Search for the cell housing the specified text and yield its [X, Y] center coordinate. 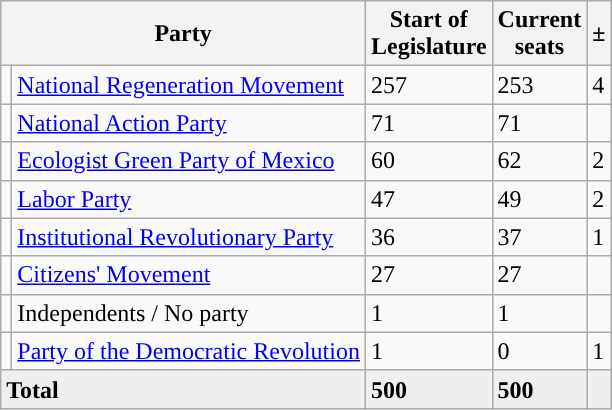
47 [428, 199]
Independents / No party [189, 313]
Total [184, 389]
Citizens' Movement [189, 275]
253 [540, 85]
Ecologist Green Party of Mexico [189, 161]
4 [599, 85]
± [599, 34]
Party of the Democratic Revolution [189, 351]
National Regeneration Movement [189, 85]
Labor Party [189, 199]
37 [540, 237]
36 [428, 237]
0 [540, 351]
257 [428, 85]
49 [540, 199]
62 [540, 161]
60 [428, 161]
National Action Party [189, 123]
Start ofLegislature [428, 34]
Party [184, 34]
Institutional Revolutionary Party [189, 237]
Currentseats [540, 34]
